From the cell containing the given text, extract its center point as (x, y) coordinate. 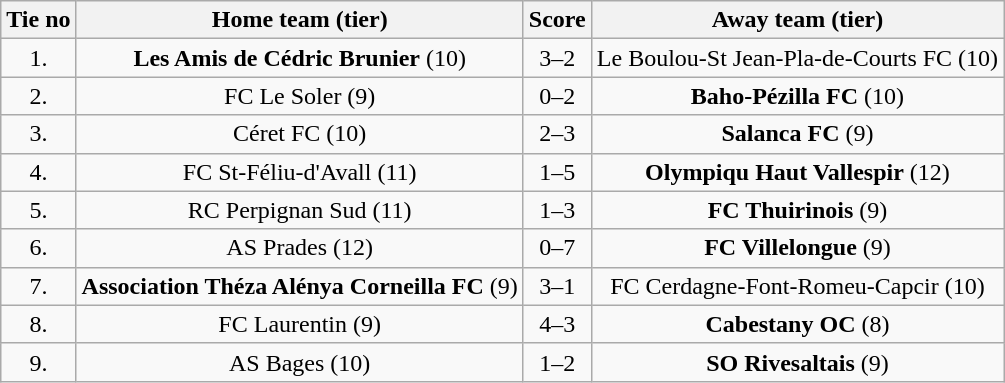
Cabestany OC (8) (797, 324)
Les Amis de Cédric Brunier (10) (300, 58)
AS Bages (10) (300, 362)
Tie no (38, 20)
7. (38, 286)
Score (557, 20)
FC Laurentin (9) (300, 324)
3–2 (557, 58)
FC Thuirinois (9) (797, 210)
Baho-Pézilla FC (10) (797, 96)
4. (38, 172)
FC Villelongue (9) (797, 248)
FC Le Soler (9) (300, 96)
Away team (tier) (797, 20)
3. (38, 134)
3–1 (557, 286)
Olympiqu Haut Vallespir (12) (797, 172)
FC St-Féliu-d'Avall (11) (300, 172)
RC Perpignan Sud (11) (300, 210)
SO Rivesaltais (9) (797, 362)
1–2 (557, 362)
2. (38, 96)
1–5 (557, 172)
Le Boulou-St Jean-Pla-de-Courts FC (10) (797, 58)
Céret FC (10) (300, 134)
FC Cerdagne-Font-Romeu-Capcir (10) (797, 286)
2–3 (557, 134)
4–3 (557, 324)
5. (38, 210)
0–7 (557, 248)
0–2 (557, 96)
Home team (tier) (300, 20)
6. (38, 248)
Association Théza Alénya Corneilla FC (9) (300, 286)
1–3 (557, 210)
Salanca FC (9) (797, 134)
9. (38, 362)
AS Prades (12) (300, 248)
1. (38, 58)
8. (38, 324)
